For the text-containing cell, return its midpoint in (x, y) coordinate format. 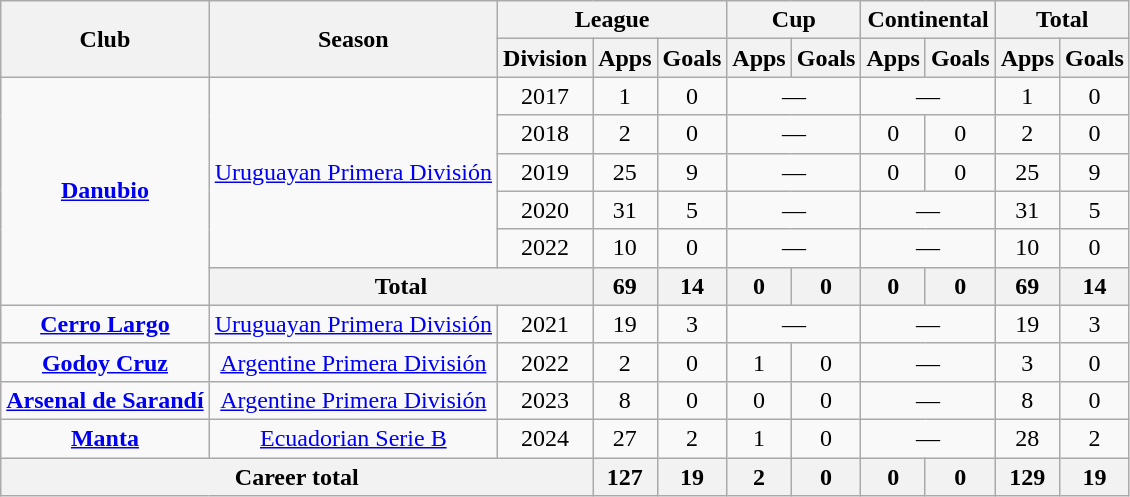
Career total (297, 477)
Division (546, 58)
2020 (546, 210)
Cup (794, 20)
Ecuadorian Serie B (353, 438)
2023 (546, 400)
2017 (546, 96)
Arsenal de Sarandí (105, 400)
Season (353, 39)
2024 (546, 438)
Danubio (105, 191)
Godoy Cruz (105, 362)
2019 (546, 172)
28 (1027, 438)
Continental (928, 20)
Club (105, 39)
2021 (546, 324)
129 (1027, 477)
Manta (105, 438)
2018 (546, 134)
127 (625, 477)
Cerro Largo (105, 324)
League (612, 20)
27 (625, 438)
